Capture the cell that displays the provided text and extract its (x, y) central coordinate. 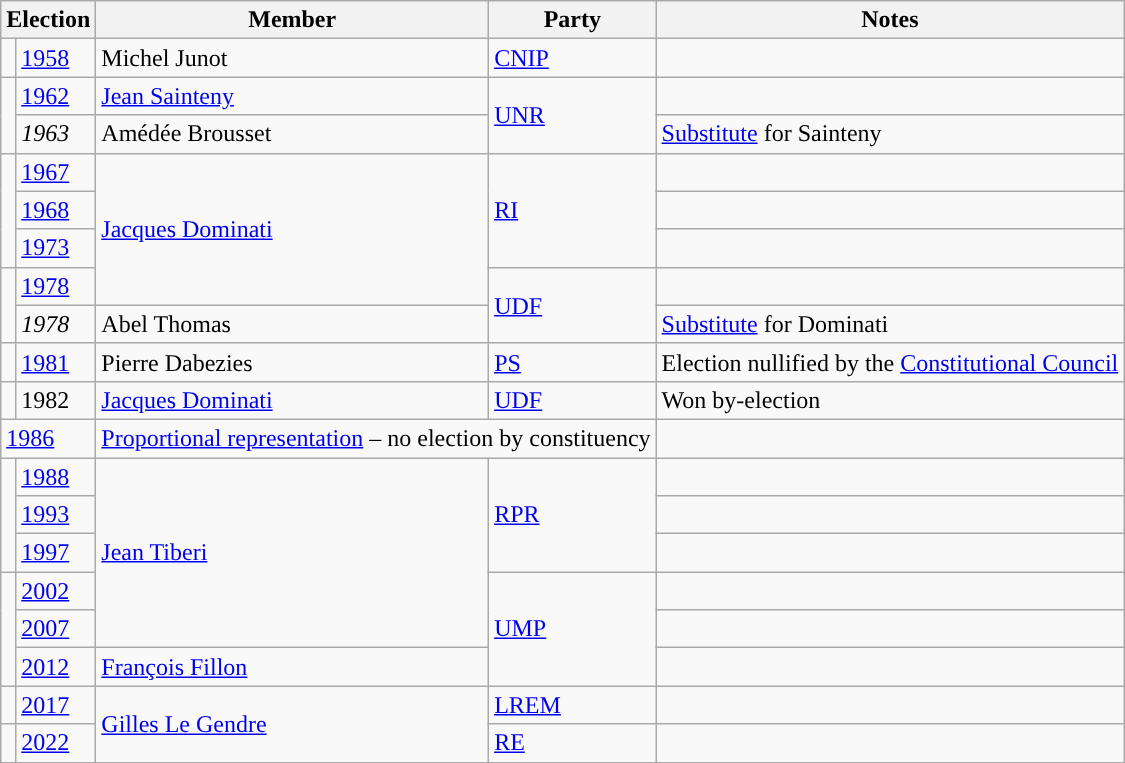
Pierre Dabezies (292, 362)
Jean Tiberi (292, 553)
1968 (56, 210)
Abel Thomas (292, 324)
2012 (56, 667)
1993 (56, 515)
Member (292, 20)
Won by-election (890, 400)
LREM (572, 705)
Proportional representation – no election by constituency (376, 438)
PS (572, 362)
Gilles Le Gendre (292, 724)
2017 (56, 705)
Michel Junot (292, 58)
1962 (56, 96)
Jean Sainteny (292, 96)
RPR (572, 515)
1986 (48, 438)
2002 (56, 591)
RI (572, 210)
1982 (56, 400)
1988 (56, 477)
1963 (56, 134)
2022 (56, 743)
Substitute for Dominati (890, 324)
2007 (56, 629)
Party (572, 20)
Election nullified by the Constitutional Council (890, 362)
1967 (56, 172)
UMP (572, 629)
UNR (572, 115)
1981 (56, 362)
1997 (56, 553)
Election (48, 20)
Amédée Brousset (292, 134)
RE (572, 743)
Notes (890, 20)
1973 (56, 248)
Substitute for Sainteny (890, 134)
François Fillon (292, 667)
1958 (56, 58)
CNIP (572, 58)
